Identify which cell holds the provided text, then report its [X, Y] central coordinate. 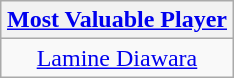
Most Valuable Player [116, 20]
Lamine Diawara [116, 58]
